Pinpoint the cell where the given text exists, returning its [X, Y] midpoint coordinate. 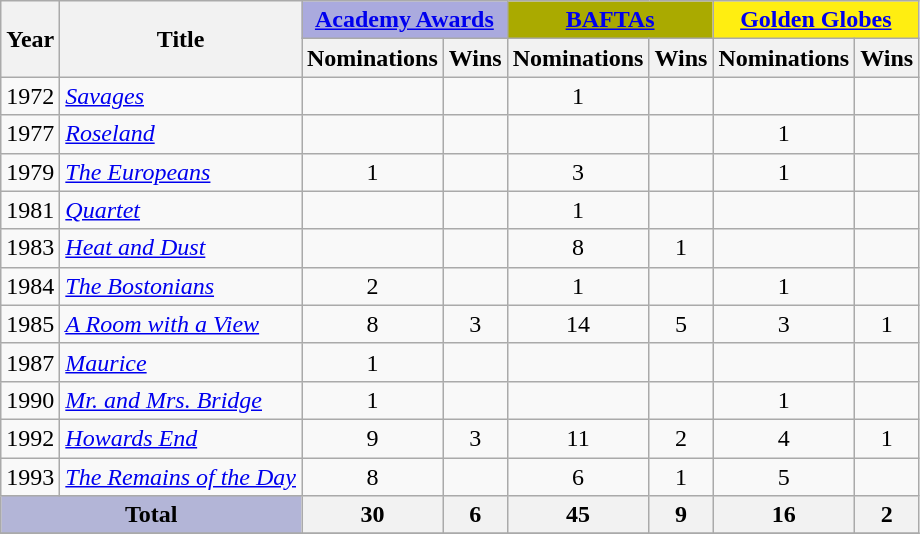
Maurice [181, 362]
1972 [30, 96]
11 [578, 438]
The Europeans [181, 172]
4 [784, 438]
1993 [30, 477]
30 [373, 515]
Mr. and Mrs. Bridge [181, 400]
A Room with a View [181, 324]
1979 [30, 172]
45 [578, 515]
Golden Globes [816, 20]
1983 [30, 248]
1992 [30, 438]
BAFTAs [610, 20]
1990 [30, 400]
Roseland [181, 134]
Year [30, 39]
The Remains of the Day [181, 477]
1981 [30, 210]
Savages [181, 96]
1977 [30, 134]
Howards End [181, 438]
Academy Awards [405, 20]
1985 [30, 324]
1984 [30, 286]
Heat and Dust [181, 248]
14 [578, 324]
Quartet [181, 210]
16 [784, 515]
Total [152, 515]
The Bostonians [181, 286]
Title [181, 39]
1987 [30, 362]
